Determine the (x, y) coordinate at the center of the cell enclosing the given text.  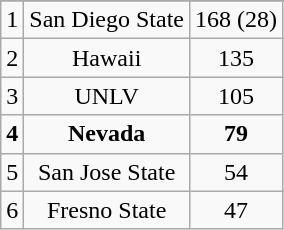
4 (12, 134)
Nevada (107, 134)
3 (12, 96)
San Jose State (107, 172)
79 (236, 134)
6 (12, 210)
47 (236, 210)
Hawaii (107, 58)
UNLV (107, 96)
1 (12, 20)
San Diego State (107, 20)
168 (28) (236, 20)
54 (236, 172)
105 (236, 96)
Fresno State (107, 210)
2 (12, 58)
5 (12, 172)
135 (236, 58)
